Search for the cell housing the specified text and yield its (X, Y) center coordinate. 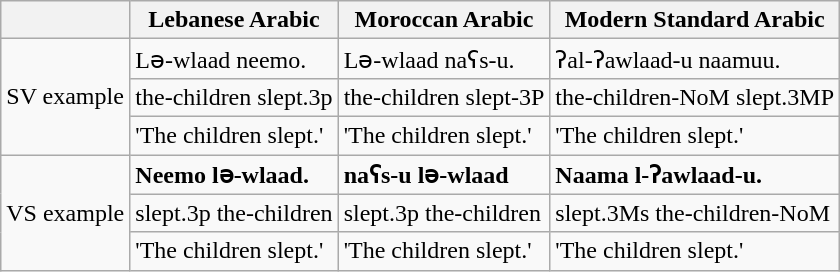
naʕs-u lə-wlaad (444, 174)
Lə-wlaad naʕs-u. (444, 59)
Moroccan Arabic (444, 20)
VS example (66, 212)
ʔal-ʔawlaad-u naamuu. (695, 59)
Neemo lə-wlaad. (234, 174)
the-children slept.3p (234, 97)
Naama l-ʔawlaad-u. (695, 174)
Modern Standard Arabic (695, 20)
SV example (66, 97)
the-children-NoM slept.3MP (695, 97)
the-children slept-3P (444, 97)
slept.3Ms the-children-NoM (695, 213)
Lebanese Arabic (234, 20)
Lə-wlaad neemo. (234, 59)
